Return the [x, y] coordinate for the center point of the cell that contains the specified text.  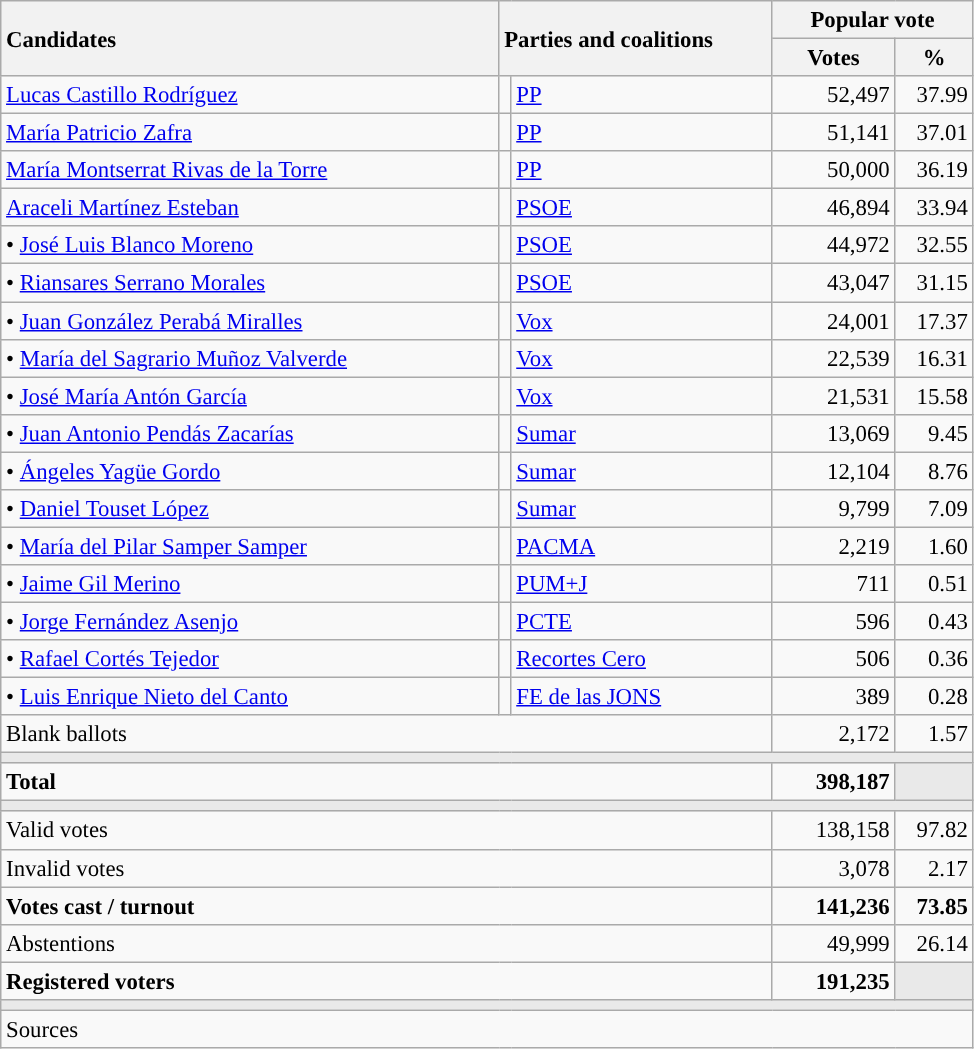
Abstentions [386, 943]
Votes [834, 58]
• Ángeles Yagüe Gordo [250, 471]
1.60 [934, 546]
15.58 [934, 396]
Recortes Cero [642, 659]
0.36 [934, 659]
9,799 [834, 509]
32.55 [934, 245]
596 [834, 621]
• José María Antón García [250, 396]
• María del Sagrario Muñoz Valverde [250, 358]
Popular vote [872, 20]
141,236 [834, 906]
73.85 [934, 906]
Lucas Castillo Rodríguez [250, 95]
138,158 [834, 831]
• María del Pilar Samper Samper [250, 546]
7.09 [934, 509]
2,219 [834, 546]
Blank ballots [386, 734]
• Jaime Gil Merino [250, 584]
16.31 [934, 358]
Total [386, 782]
PUM+J [642, 584]
• Juan Antonio Pendás Zacarías [250, 433]
0.51 [934, 584]
44,972 [834, 245]
Valid votes [386, 831]
Candidates [250, 38]
0.43 [934, 621]
María Patricio Zafra [250, 133]
389 [834, 697]
• Rafael Cortés Tejedor [250, 659]
• Luis Enrique Nieto del Canto [250, 697]
31.15 [934, 283]
97.82 [934, 831]
María Montserrat Rivas de la Torre [250, 170]
PCTE [642, 621]
0.28 [934, 697]
Sources [487, 1029]
191,235 [834, 981]
33.94 [934, 208]
37.01 [934, 133]
• Jorge Fernández Asenjo [250, 621]
• Riansares Serrano Morales [250, 283]
711 [834, 584]
17.37 [934, 321]
Votes cast / turnout [386, 906]
% [934, 58]
Araceli Martínez Esteban [250, 208]
• Daniel Touset López [250, 509]
PACMA [642, 546]
12,104 [834, 471]
24,001 [834, 321]
398,187 [834, 782]
52,497 [834, 95]
37.99 [934, 95]
36.19 [934, 170]
22,539 [834, 358]
506 [834, 659]
FE de las JONS [642, 697]
46,894 [834, 208]
8.76 [934, 471]
2.17 [934, 868]
• José Luis Blanco Moreno [250, 245]
Invalid votes [386, 868]
21,531 [834, 396]
9.45 [934, 433]
Parties and coalitions [636, 38]
49,999 [834, 943]
51,141 [834, 133]
1.57 [934, 734]
26.14 [934, 943]
• Juan González Perabá Miralles [250, 321]
50,000 [834, 170]
43,047 [834, 283]
Registered voters [386, 981]
13,069 [834, 433]
3,078 [834, 868]
2,172 [834, 734]
